Extract the [X, Y] coordinate from the center of the cell holding the provided text.  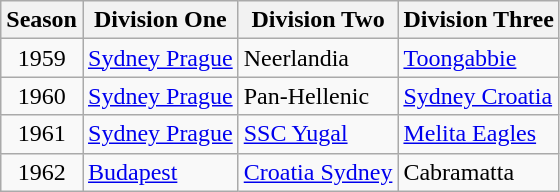
1962 [42, 172]
1960 [42, 96]
Season [42, 20]
Croatia Sydney [318, 172]
Toongabbie [479, 58]
Pan-Hellenic [318, 96]
1961 [42, 134]
Division Two [318, 20]
Division Three [479, 20]
Sydney Croatia [479, 96]
Division One [160, 20]
Melita Eagles [479, 134]
SSC Yugal [318, 134]
Cabramatta [479, 172]
1959 [42, 58]
Neerlandia [318, 58]
Budapest [160, 172]
